Find where the given text appears and provide that cell's center as (x, y) coordinate. 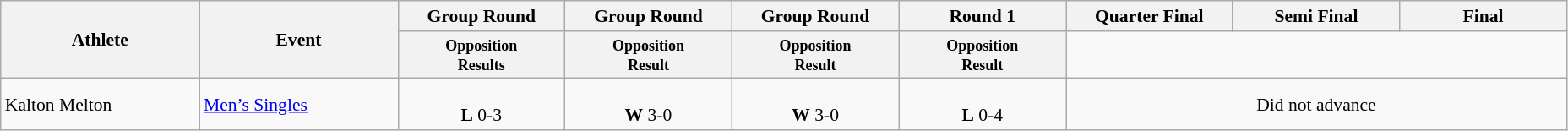
Quarter Final (1150, 16)
Event (299, 40)
Did not advance (1316, 105)
OppositionResults (482, 55)
Round 1 (983, 16)
Athlete (100, 40)
Final (1484, 16)
L 0-3 (482, 105)
L 0-4 (983, 105)
Kalton Melton (100, 105)
Men’s Singles (299, 105)
Semi Final (1316, 16)
